Identify which cell holds the provided text, then report its (x, y) central coordinate. 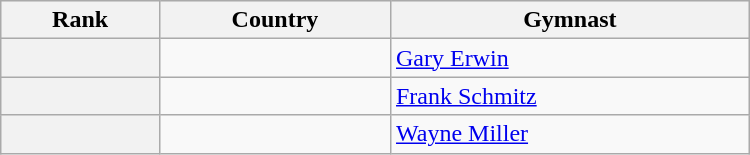
Frank Schmitz (570, 96)
Country (274, 20)
Gary Erwin (570, 58)
Rank (80, 20)
Wayne Miller (570, 134)
Gymnast (570, 20)
